Search for the cell housing the specified text and yield its (X, Y) center coordinate. 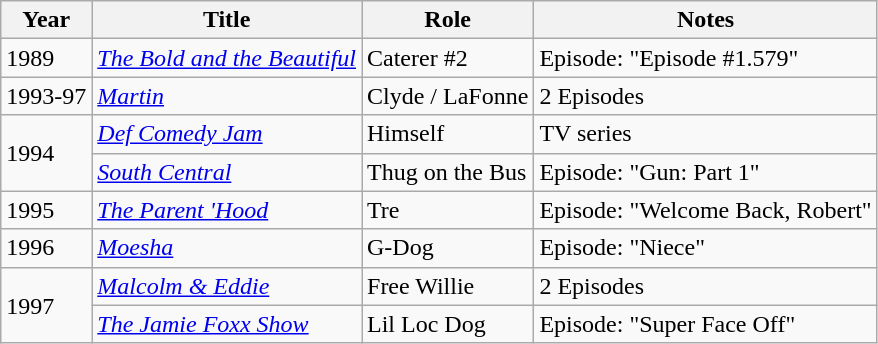
1993-97 (46, 96)
Year (46, 20)
Clyde / LaFonne (448, 96)
Notes (706, 20)
Tre (448, 210)
Title (227, 20)
Martin (227, 96)
Role (448, 20)
Episode: "Super Face Off" (706, 324)
The Jamie Foxx Show (227, 324)
Malcolm & Eddie (227, 286)
South Central (227, 172)
Episode: "Gun: Part 1" (706, 172)
Free Willie (448, 286)
Lil Loc Dog (448, 324)
The Parent 'Hood (227, 210)
1995 (46, 210)
1989 (46, 58)
Episode: "Niece" (706, 248)
Episode: "Episode #1.579" (706, 58)
1994 (46, 153)
Def Comedy Jam (227, 134)
1996 (46, 248)
The Bold and the Beautiful (227, 58)
Thug on the Bus (448, 172)
Caterer #2 (448, 58)
TV series (706, 134)
1997 (46, 305)
Himself (448, 134)
Episode: "Welcome Back, Robert" (706, 210)
Moesha (227, 248)
G-Dog (448, 248)
